Return (x, y) of the center of cell containing provided text 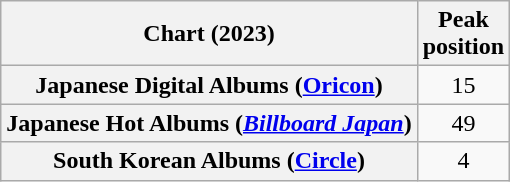
15 (463, 85)
Japanese Digital Albums (Oricon) (209, 85)
Japanese Hot Albums (Billboard Japan) (209, 123)
4 (463, 161)
49 (463, 123)
South Korean Albums (Circle) (209, 161)
Peakposition (463, 34)
Chart (2023) (209, 34)
